Find where the given text appears and provide that cell's center as [X, Y] coordinate. 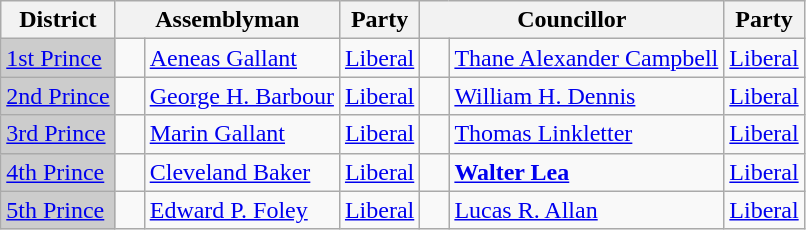
Walter Lea [586, 172]
Assemblyman [227, 20]
5th Prince [58, 210]
4th Prince [58, 172]
3rd Prince [58, 134]
2nd Prince [58, 96]
District [58, 20]
Thane Alexander Campbell [586, 58]
Thomas Linkletter [586, 134]
1st Prince [58, 58]
William H. Dennis [586, 96]
Cleveland Baker [242, 172]
Marin Gallant [242, 134]
George H. Barbour [242, 96]
Lucas R. Allan [586, 210]
Councillor [572, 20]
Aeneas Gallant [242, 58]
Edward P. Foley [242, 210]
